Return the (X, Y) coordinate for the center point of the cell that contains the specified text.  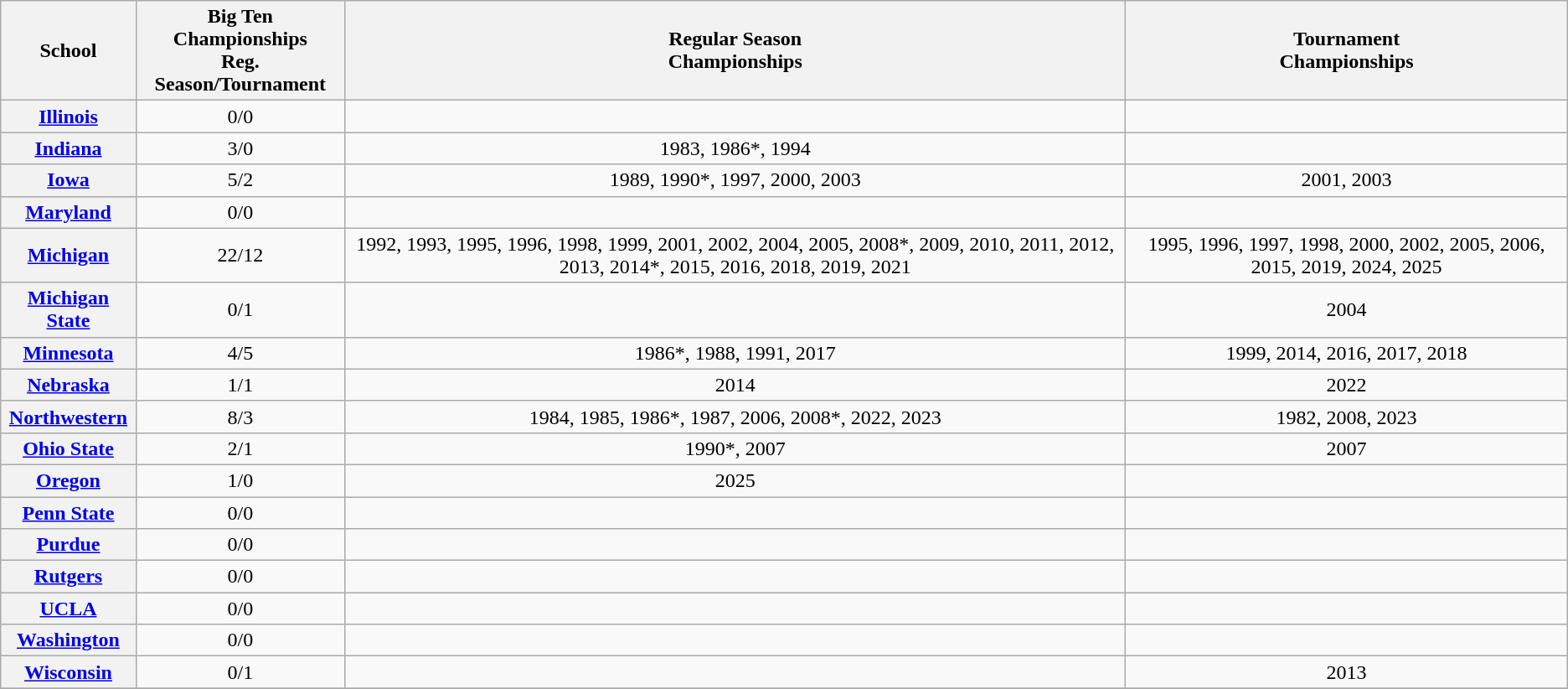
UCLA (69, 609)
TournamentChampionships (1347, 50)
Iowa (69, 180)
Ohio State (69, 448)
2007 (1347, 448)
Northwestern (69, 417)
3/0 (240, 148)
Wisconsin (69, 672)
Penn State (69, 512)
8/3 (240, 417)
Michigan State (69, 310)
1982, 2008, 2023 (1347, 417)
Purdue (69, 545)
2013 (1347, 672)
1983, 1986*, 1994 (735, 148)
1/1 (240, 385)
Rutgers (69, 577)
22/12 (240, 255)
Minnesota (69, 353)
2025 (735, 480)
Nebraska (69, 385)
Maryland (69, 212)
1986*, 1988, 1991, 2017 (735, 353)
Washington (69, 640)
1999, 2014, 2016, 2017, 2018 (1347, 353)
5/2 (240, 180)
2022 (1347, 385)
1990*, 2007 (735, 448)
4/5 (240, 353)
1992, 1993, 1995, 1996, 1998, 1999, 2001, 2002, 2004, 2005, 2008*, 2009, 2010, 2011, 2012, 2013, 2014*, 2015, 2016, 2018, 2019, 2021 (735, 255)
1995, 1996, 1997, 1998, 2000, 2002, 2005, 2006, 2015, 2019, 2024, 2025 (1347, 255)
Big TenChampionshipsReg. Season/Tournament (240, 50)
2004 (1347, 310)
1/0 (240, 480)
School (69, 50)
1989, 1990*, 1997, 2000, 2003 (735, 180)
1984, 1985, 1986*, 1987, 2006, 2008*, 2022, 2023 (735, 417)
2001, 2003 (1347, 180)
Indiana (69, 148)
Michigan (69, 255)
Illinois (69, 117)
2/1 (240, 448)
Regular SeasonChampionships (735, 50)
Oregon (69, 480)
2014 (735, 385)
